Capture the cell that displays the provided text and extract its [X, Y] central coordinate. 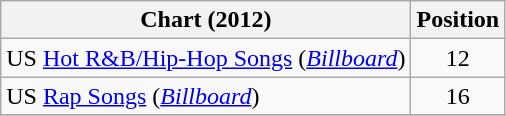
US Rap Songs (Billboard) [206, 96]
Chart (2012) [206, 20]
US Hot R&B/Hip-Hop Songs (Billboard) [206, 58]
16 [458, 96]
12 [458, 58]
Position [458, 20]
